Determine the (X, Y) coordinate at the center of the cell enclosing the given text.  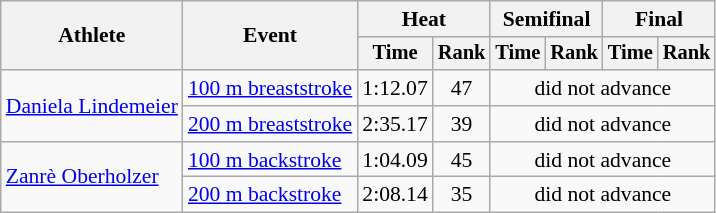
47 (462, 88)
39 (462, 124)
Athlete (92, 36)
35 (462, 195)
Final (659, 19)
Event (270, 36)
200 m backstroke (270, 195)
100 m backstroke (270, 160)
Zanrè Oberholzer (92, 178)
100 m breaststroke (270, 88)
1:04.09 (394, 160)
2:08.14 (394, 195)
200 m breaststroke (270, 124)
2:35.17 (394, 124)
1:12.07 (394, 88)
Daniela Lindemeier (92, 106)
Heat (424, 19)
45 (462, 160)
Semifinal (546, 19)
